From the cell containing the given text, extract its center point as [X, Y] coordinate. 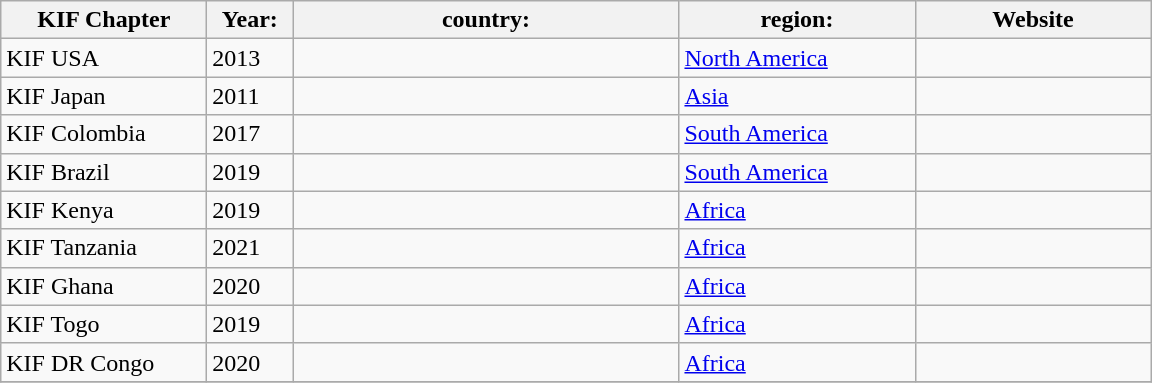
KIF USA [104, 58]
region: [797, 20]
KIF Tanzania [104, 248]
KIF Togo [104, 324]
2017 [250, 134]
2021 [250, 248]
North America [797, 58]
KIF Brazil [104, 172]
2013 [250, 58]
country: [486, 20]
KIF DR Congo [104, 362]
KIF Chapter [104, 20]
KIF Japan [104, 96]
Website [1033, 20]
2011 [250, 96]
KIF Ghana [104, 286]
KIF Kenya [104, 210]
Year: [250, 20]
KIF Colombia [104, 134]
Asia [797, 96]
